From the cell containing the given text, extract its center point as [X, Y] coordinate. 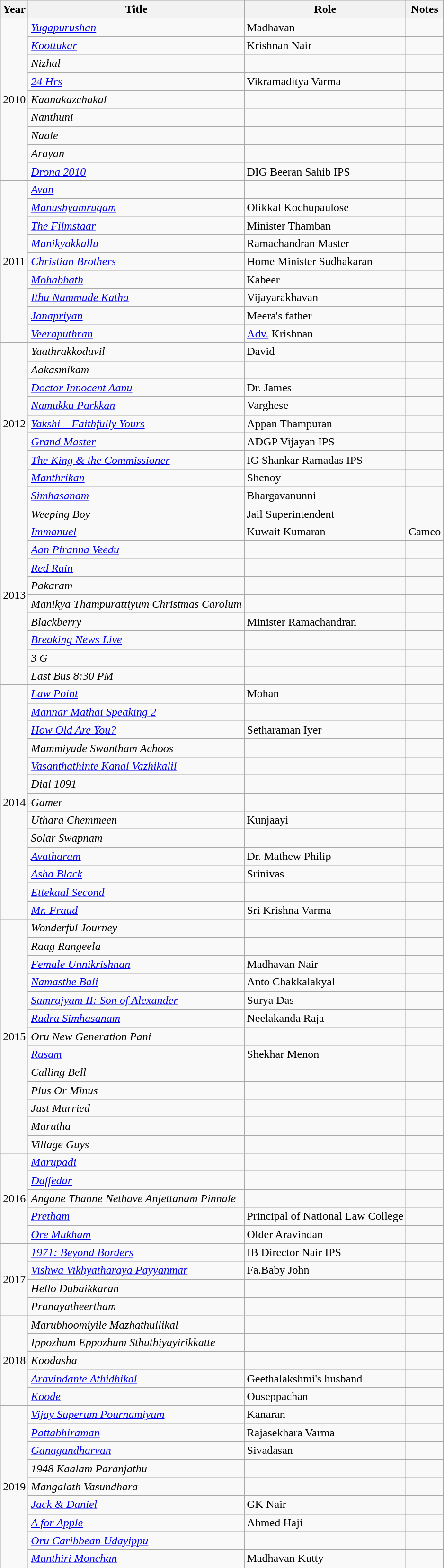
Rasam [136, 1054]
Notes [425, 9]
Shenoy [325, 478]
Ithu Nammude Katha [136, 298]
Pakaram [136, 586]
Angane Thanne Nethave Anjettanam Pinnale [136, 1198]
The King & the Commissioner [136, 460]
Ore Mukham [136, 1234]
Last Bus 8:30 PM [136, 676]
Asha Black [136, 874]
Bhargavanunni [325, 496]
Geethalakshmi's husband [325, 1379]
2010 [14, 99]
Role [325, 9]
Mohan [325, 694]
Plus Or Minus [136, 1090]
Marupadi [136, 1162]
Nanthuni [136, 117]
2019 [14, 1487]
Vasanthathinte Kanal Vazhikalil [136, 766]
Daffedar [136, 1180]
Namasthe Bali [136, 982]
Shekhar Menon [325, 1054]
Yakshi – Faithfully Yours [136, 424]
Setharaman Iyer [325, 730]
Dr. James [325, 388]
Village Guys [136, 1144]
24 Hrs [136, 81]
Yaathrakkoduvil [136, 352]
Just Married [136, 1108]
Mr. Fraud [136, 910]
Koodasha [136, 1360]
Aakasmikam [136, 370]
GK Nair [325, 1505]
Ahmed Haji [325, 1523]
Female Unnikrishnan [136, 964]
Title [136, 9]
ADGP Vijayan IPS [325, 442]
1948 Kaalam Paranjathu [136, 1469]
Varghese [325, 406]
Kunjaayi [325, 820]
Naale [136, 135]
3 G [136, 658]
Manikyakkallu [136, 244]
Pranayatheertham [136, 1306]
Kanaran [325, 1415]
Law Point [136, 694]
IG Shankar Ramadas IPS [325, 460]
Vijayarakhavan [325, 298]
Madhavan Nair [325, 964]
The Filmstaar [136, 226]
Oru Caribbean Udayippu [136, 1541]
Manikya Thampurattiyum Christmas Carolum [136, 604]
2014 [14, 802]
1971: Beyond Borders [136, 1252]
Blackberry [136, 622]
Dial 1091 [136, 784]
Avan [136, 189]
Gamer [136, 802]
Year [14, 9]
2018 [14, 1360]
Jail Superintendent [325, 514]
Vikramaditya Varma [325, 81]
Wonderful Journey [136, 928]
2012 [14, 424]
Yugapurushan [136, 27]
Appan Thampuran [325, 424]
Anto Chakkalakyal [325, 982]
2011 [14, 261]
Ramachandran Master [325, 244]
Grand Master [136, 442]
Arayan [136, 153]
Immanuel [136, 532]
Minister Ramachandran [325, 622]
Simhasanam [136, 496]
Weeping Boy [136, 514]
Mohabbath [136, 280]
IB Director Nair IPS [325, 1252]
Ouseppachan [325, 1397]
Sri Krishna Varma [325, 910]
Breaking News Live [136, 640]
Vijay Superum Pournamiyum [136, 1415]
Nizhal [136, 63]
2015 [14, 1036]
Krishnan Nair [325, 45]
A for Apple [136, 1523]
Adv. Krishnan [325, 334]
Ettekaal Second [136, 892]
Kaanakazchakal [136, 99]
Doctor Innocent Aanu [136, 388]
Kuwait Kumaran [325, 532]
Janapriyan [136, 316]
Christian Brothers [136, 262]
Vishwa Vikhyatharaya Payyanmar [136, 1270]
Fa.Baby John [325, 1270]
Raag Rangeela [136, 946]
Olikkal Kochupaulose [325, 207]
Pretham [136, 1216]
Mammiyude Swantham Achoos [136, 748]
Solar Swapnam [136, 838]
Koode [136, 1397]
Madhavan Kutty [325, 1559]
Veeraputhran [136, 334]
Marubhoomiyile Mazhathullikal [136, 1324]
David [325, 352]
Madhavan [325, 27]
Drona 2010 [136, 171]
Home Minister Sudhakaran [325, 262]
Uthara Chemmeen [136, 820]
Mangalath Vasundhara [136, 1487]
Avatharam [136, 856]
Srinivas [325, 874]
Hello Dubaikkaran [136, 1288]
Pattabhiraman [136, 1433]
Rajasekhara Varma [325, 1433]
Neelakanda Raja [325, 1018]
Meera's father [325, 316]
Aan Piranna Veedu [136, 550]
Ganagandharvan [136, 1451]
2016 [14, 1198]
Calling Bell [136, 1072]
Mannar Mathai Speaking 2 [136, 712]
Minister Thamban [325, 226]
Sivadasan [325, 1451]
Cameo [425, 532]
Red Rain [136, 568]
DIG Beeran Sahib IPS [325, 171]
Oru New Generation Pani [136, 1036]
Rudra Simhasanam [136, 1018]
Manushyamrugam [136, 207]
Manthrikan [136, 478]
Principal of National Law College [325, 1216]
Namukku Parkkan [136, 406]
Samrajyam II: Son of Alexander [136, 1000]
2013 [14, 594]
How Old Are You? [136, 730]
Ippozhum Eppozhum Sthuthiyayirikkatte [136, 1342]
Koottukar [136, 45]
Dr. Mathew Philip [325, 856]
Jack & Daniel [136, 1505]
Munthiri Monchan [136, 1559]
Marutha [136, 1126]
2017 [14, 1279]
Surya Das [325, 1000]
Aravindante Athidhikal [136, 1379]
Older Aravindan [325, 1234]
Kabeer [325, 280]
